Extract the [X, Y] coordinate from the center of the cell holding the provided text.  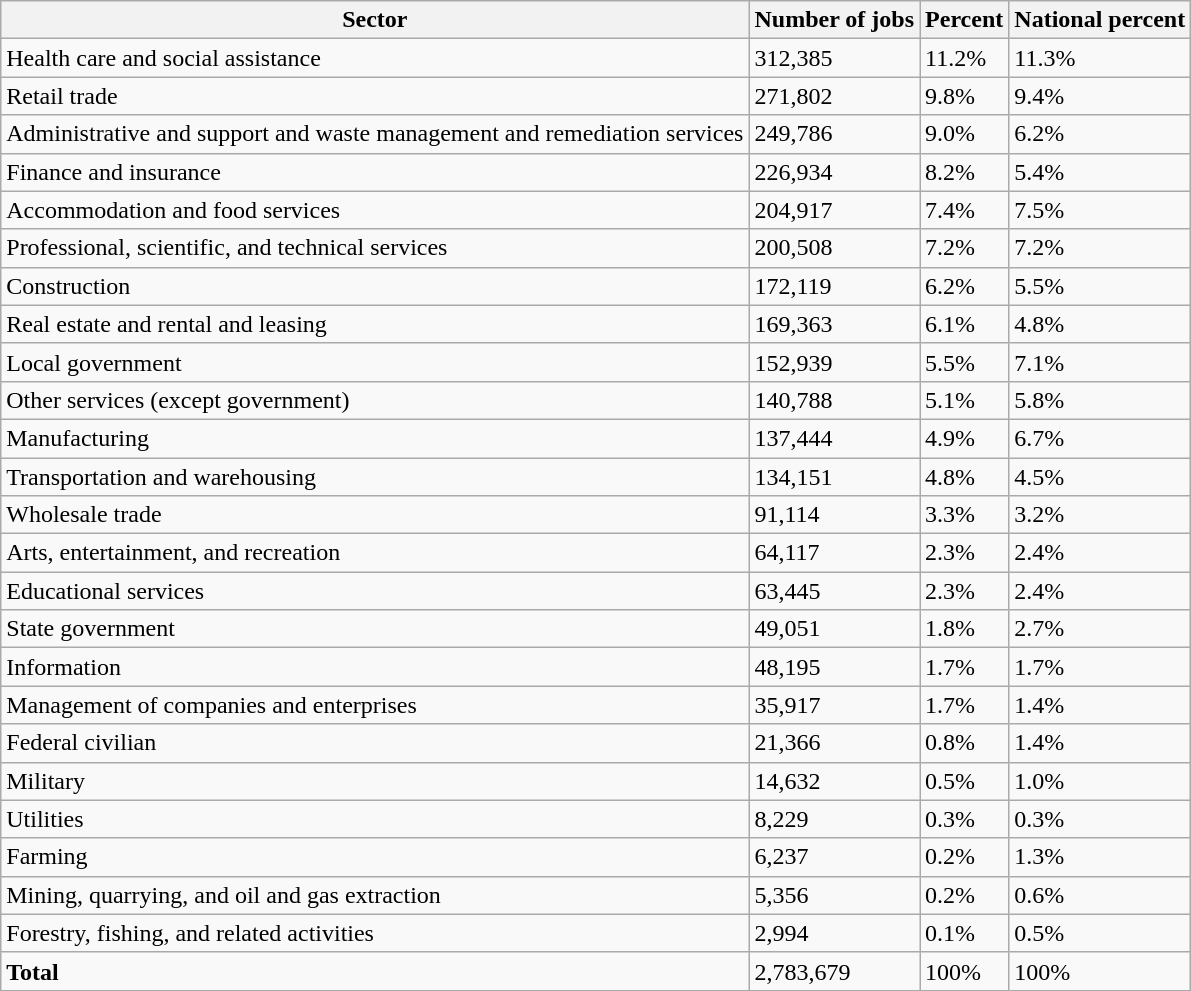
169,363 [834, 324]
4.9% [964, 438]
8,229 [834, 819]
Federal civilian [375, 743]
204,917 [834, 210]
5.4% [1100, 172]
Educational services [375, 591]
Number of jobs [834, 20]
Management of companies and enterprises [375, 705]
7.5% [1100, 210]
Retail trade [375, 96]
6.7% [1100, 438]
Utilities [375, 819]
5.1% [964, 400]
National percent [1100, 20]
0.1% [964, 933]
63,445 [834, 591]
1.0% [1100, 781]
Information [375, 667]
5,356 [834, 895]
Accommodation and food services [375, 210]
State government [375, 629]
1.3% [1100, 857]
Farming [375, 857]
9.0% [964, 134]
2,783,679 [834, 971]
7.1% [1100, 362]
226,934 [834, 172]
Mining, quarrying, and oil and gas extraction [375, 895]
Sector [375, 20]
Percent [964, 20]
312,385 [834, 58]
64,117 [834, 553]
48,195 [834, 667]
Total [375, 971]
Forestry, fishing, and related activities [375, 933]
11.2% [964, 58]
134,151 [834, 477]
Health care and social assistance [375, 58]
Construction [375, 286]
137,444 [834, 438]
91,114 [834, 515]
Real estate and rental and leasing [375, 324]
9.8% [964, 96]
8.2% [964, 172]
Finance and insurance [375, 172]
140,788 [834, 400]
Administrative and support and waste management and remediation services [375, 134]
21,366 [834, 743]
5.8% [1100, 400]
Local government [375, 362]
Wholesale trade [375, 515]
Manufacturing [375, 438]
9.4% [1100, 96]
3.3% [964, 515]
0.8% [964, 743]
2,994 [834, 933]
14,632 [834, 781]
152,939 [834, 362]
172,119 [834, 286]
6,237 [834, 857]
249,786 [834, 134]
Other services (except government) [375, 400]
1.8% [964, 629]
271,802 [834, 96]
Professional, scientific, and technical services [375, 248]
3.2% [1100, 515]
4.5% [1100, 477]
200,508 [834, 248]
0.6% [1100, 895]
Military [375, 781]
2.7% [1100, 629]
Transportation and warehousing [375, 477]
7.4% [964, 210]
49,051 [834, 629]
Arts, entertainment, and recreation [375, 553]
6.1% [964, 324]
11.3% [1100, 58]
35,917 [834, 705]
